From the cell containing the given text, extract its center point as [x, y] coordinate. 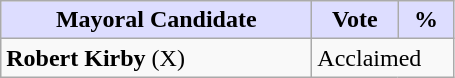
Mayoral Candidate [156, 20]
% [426, 20]
Acclaimed [383, 58]
Robert Kirby (X) [156, 58]
Vote [355, 20]
